Extract the (X, Y) coordinate from the center of the cell holding the provided text.  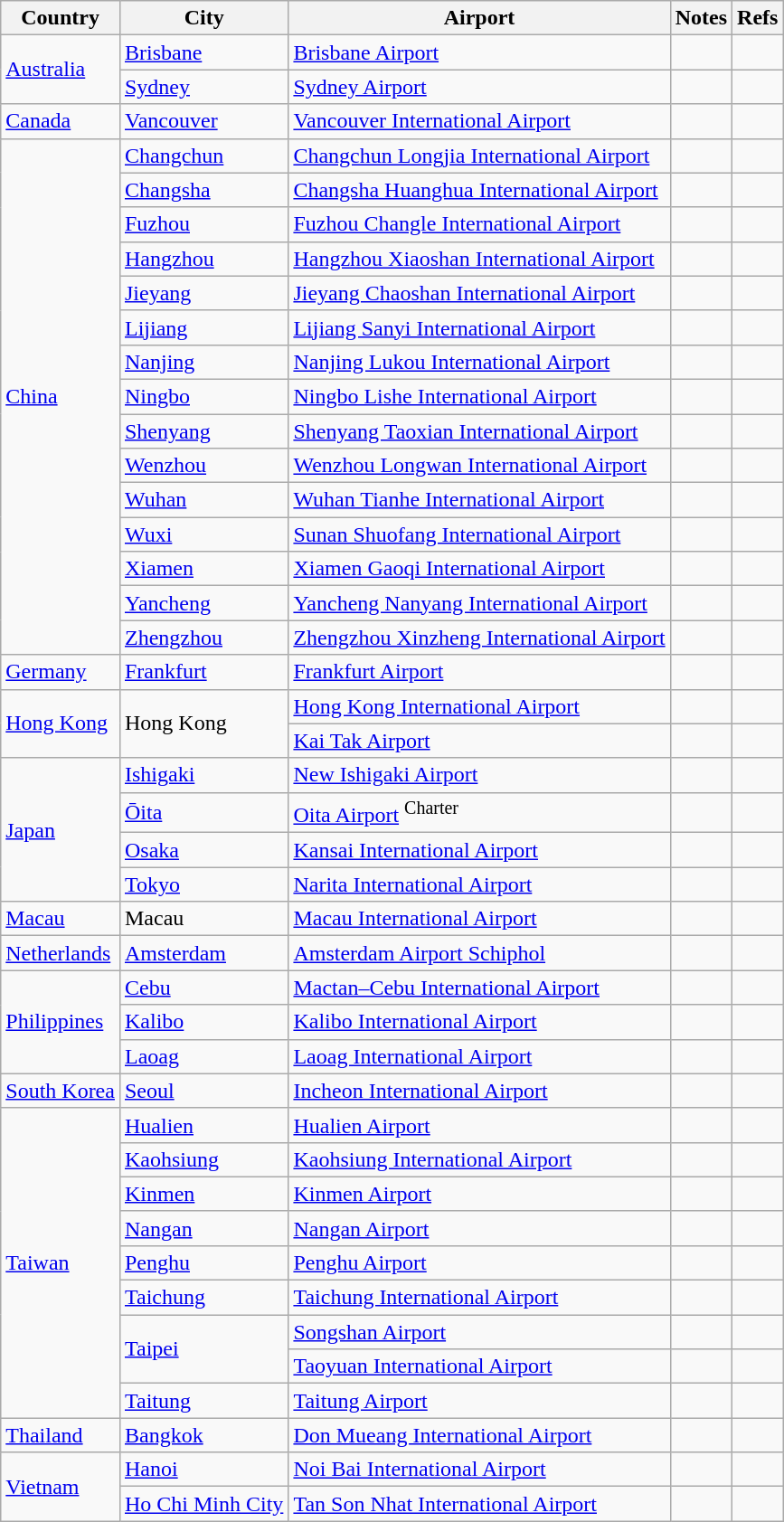
Taichung International Airport (479, 1298)
Notes (701, 18)
Laoag International Airport (479, 1056)
Vancouver International Airport (479, 121)
Kansai International Airport (479, 850)
Wenzhou (203, 466)
Netherlands (61, 953)
Jieyang (203, 293)
Taichung (203, 1298)
Tan Son Nhat International Airport (479, 1504)
Seoul (203, 1091)
Wuhan Tianhe International Airport (479, 500)
Taipei (203, 1349)
Changsha Huanghua International Airport (479, 190)
Hong Kong International Airport (479, 706)
Yancheng (203, 603)
Macau International Airport (479, 919)
Xiamen Gaoqi International Airport (479, 569)
Shenyang Taoxian International Airport (479, 431)
Japan (61, 830)
Bangkok (203, 1435)
Fuzhou (203, 224)
Wenzhou Longwan International Airport (479, 466)
Wuxi (203, 534)
Taitung Airport (479, 1401)
Kaohsiung International Airport (479, 1159)
Incheon International Airport (479, 1091)
New Ishigaki Airport (479, 775)
Kalibo International Airport (479, 1022)
Australia (61, 70)
Refs (758, 18)
Airport (479, 18)
Cebu (203, 988)
Nangan Airport (479, 1228)
Kinmen (203, 1194)
Philippines (61, 1022)
Country (61, 18)
Jieyang Chaoshan International Airport (479, 293)
Kalibo (203, 1022)
Frankfurt (203, 672)
Sunan Shuofang International Airport (479, 534)
Mactan–Cebu International Airport (479, 988)
Kaohsiung (203, 1159)
Zhengzhou (203, 638)
Hualien Airport (479, 1125)
Kinmen Airport (479, 1194)
Vancouver (203, 121)
Kai Tak Airport (479, 741)
Hangzhou Xiaoshan International Airport (479, 259)
Lijiang (203, 327)
Taoyuan International Airport (479, 1366)
Taitung (203, 1401)
City (203, 18)
Zhengzhou Xinzheng International Airport (479, 638)
Frankfurt Airport (479, 672)
Amsterdam (203, 953)
Lijiang Sanyi International Airport (479, 327)
Vietnam (61, 1487)
China (61, 396)
South Korea (61, 1091)
Yancheng Nanyang International Airport (479, 603)
Noi Bai International Airport (479, 1470)
Sydney (203, 87)
Ningbo (203, 396)
Tokyo (203, 884)
Xiamen (203, 569)
Hangzhou (203, 259)
Osaka (203, 850)
Ōita (203, 812)
Narita International Airport (479, 884)
Changchun (203, 156)
Amsterdam Airport Schiphol (479, 953)
Brisbane (203, 52)
Penghu (203, 1262)
Songshan Airport (479, 1332)
Changsha (203, 190)
Fuzhou Changle International Airport (479, 224)
Wuhan (203, 500)
Sydney Airport (479, 87)
Shenyang (203, 431)
Nanjing Lukou International Airport (479, 362)
Changchun Longjia International Airport (479, 156)
Nanjing (203, 362)
Laoag (203, 1056)
Ho Chi Minh City (203, 1504)
Don Mueang International Airport (479, 1435)
Germany (61, 672)
Taiwan (61, 1262)
Thailand (61, 1435)
Canada (61, 121)
Brisbane Airport (479, 52)
Nangan (203, 1228)
Hualien (203, 1125)
Penghu Airport (479, 1262)
Hanoi (203, 1470)
Ningbo Lishe International Airport (479, 396)
Ishigaki (203, 775)
Oita Airport Charter (479, 812)
